Return (X, Y) of the center of cell containing provided text 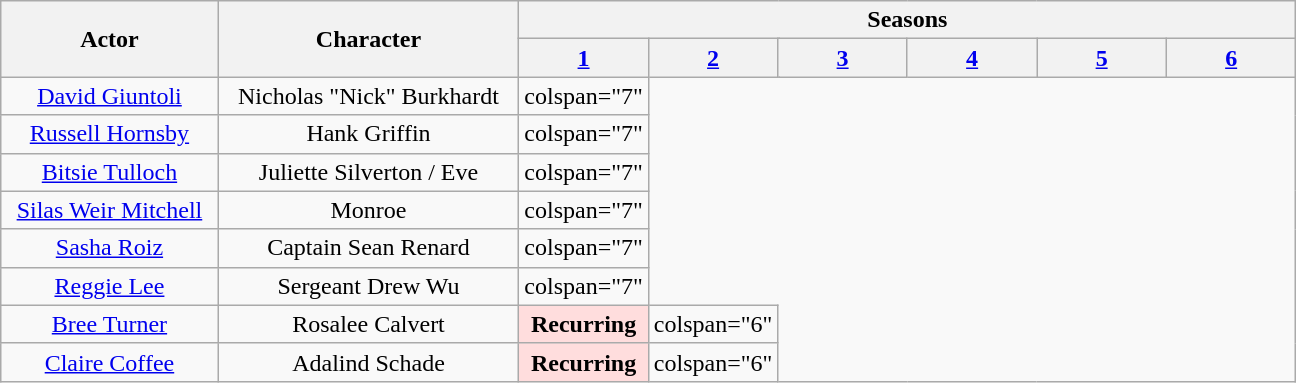
Claire Coffee (110, 362)
Bitsie Tulloch (110, 172)
Sergeant Drew Wu (368, 286)
Sasha Roiz (110, 248)
Monroe (368, 210)
1 (584, 58)
Nicholas "Nick" Burkhardt (368, 96)
Juliette Silverton / Eve (368, 172)
Captain Sean Renard (368, 248)
Silas Weir Mitchell (110, 210)
4 (972, 58)
Adalind Schade (368, 362)
David Giuntoli (110, 96)
Actor (110, 39)
2 (713, 58)
Bree Turner (110, 324)
Character (368, 39)
Reggie Lee (110, 286)
6 (1231, 58)
5 (1102, 58)
Rosalee Calvert (368, 324)
Russell Hornsby (110, 134)
Hank Griffin (368, 134)
Seasons (908, 20)
3 (843, 58)
